Extract the [x, y] coordinate from the center of the cell holding the provided text.  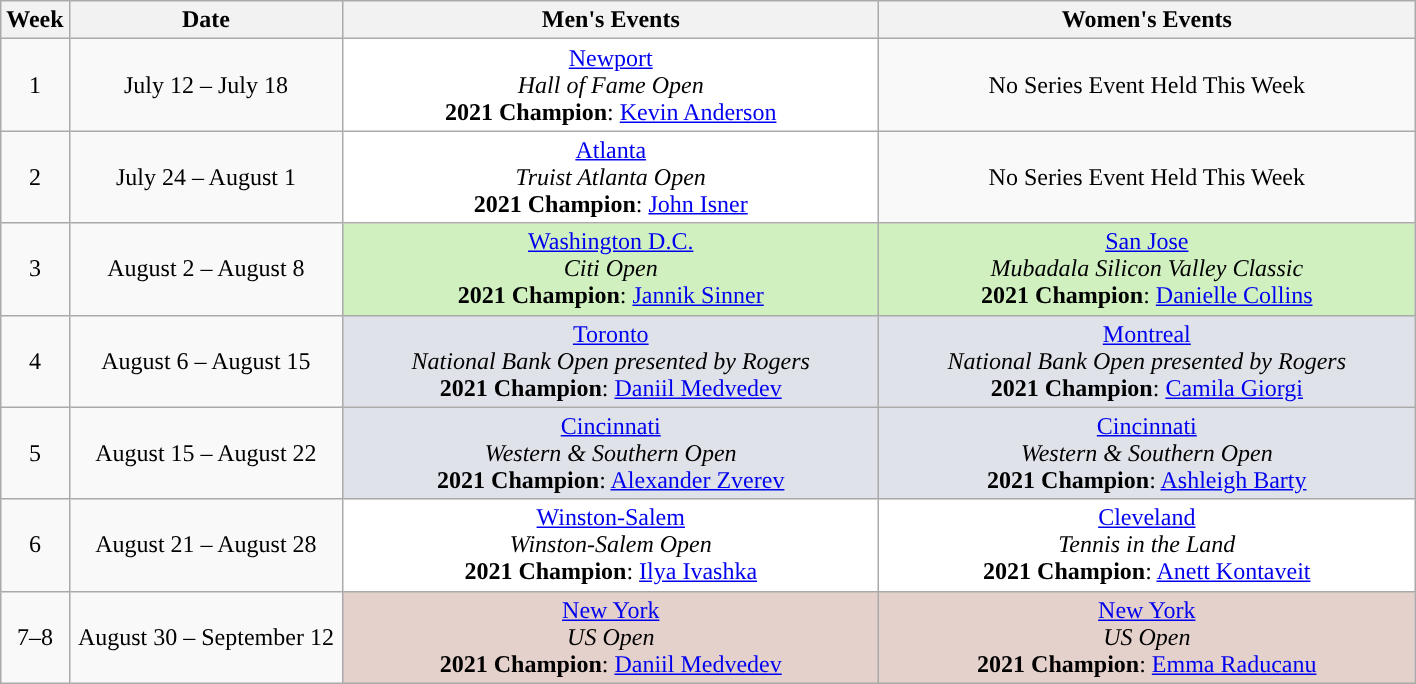
Date [206, 20]
Washington D.C.Citi Open2021 Champion: Jannik Sinner [611, 269]
4 [35, 361]
NewportHall of Fame Open2021 Champion: Kevin Anderson [611, 85]
August 15 – August 22 [206, 453]
Winston-SalemWinston-Salem Open2021 Champion: Ilya Ivashka [611, 545]
CincinnatiWestern & Southern Open2021 Champion: Ashleigh Barty [1147, 453]
August 2 – August 8 [206, 269]
ClevelandTennis in the Land2021 Champion: Anett Kontaveit [1147, 545]
6 [35, 545]
5 [35, 453]
1 [35, 85]
3 [35, 269]
CincinnatiWestern & Southern Open2021 Champion: Alexander Zverev [611, 453]
MontrealNational Bank Open presented by Rogers2021 Champion: Camila Giorgi [1147, 361]
San JoseMubadala Silicon Valley Classic2021 Champion: Danielle Collins [1147, 269]
August 6 – August 15 [206, 361]
New York US Open2021 Champion: Emma Raducanu [1147, 637]
July 12 – July 18 [206, 85]
7–8 [35, 637]
Men's Events [611, 20]
New York US Open2021 Champion: Daniil Medvedev [611, 637]
Women's Events [1147, 20]
2 [35, 177]
Week [35, 20]
July 24 – August 1 [206, 177]
AtlantaTruist Atlanta Open2021 Champion: John Isner [611, 177]
August 21 – August 28 [206, 545]
TorontoNational Bank Open presented by Rogers2021 Champion: Daniil Medvedev [611, 361]
August 30 – September 12 [206, 637]
